Scan for the cell matching the given text and deliver its (X, Y) coordinate at center. 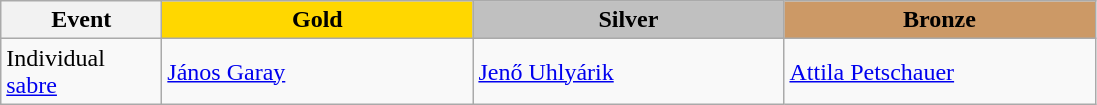
Individual sabre (82, 72)
Silver (628, 20)
Gold (318, 20)
János Garay (318, 72)
Attila Petschauer (940, 72)
Event (82, 20)
Bronze (940, 20)
Jenő Uhlyárik (628, 72)
